Locate the cell with the specified text and output its (x, y) center coordinate. 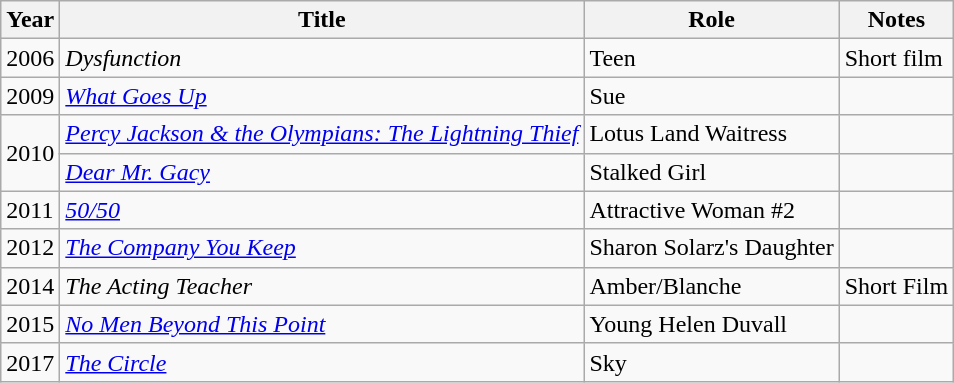
Lotus Land Waitress (712, 134)
Sharon Solarz's Daughter (712, 248)
Young Helen Duvall (712, 324)
Sky (712, 362)
2009 (30, 96)
Stalked Girl (712, 172)
Dysfunction (322, 58)
Role (712, 20)
The Company You Keep (322, 248)
2010 (30, 153)
Percy Jackson & the Olympians: The Lightning Thief (322, 134)
50/50 (322, 210)
Teen (712, 58)
2011 (30, 210)
Short Film (896, 286)
Notes (896, 20)
Amber/Blanche (712, 286)
2012 (30, 248)
2014 (30, 286)
Title (322, 20)
Dear Mr. Gacy (322, 172)
Sue (712, 96)
The Acting Teacher (322, 286)
Attractive Woman #2 (712, 210)
Year (30, 20)
No Men Beyond This Point (322, 324)
What Goes Up (322, 96)
2006 (30, 58)
Short film (896, 58)
2017 (30, 362)
2015 (30, 324)
The Circle (322, 362)
